Locate the cell with the specified text and output its [X, Y] center coordinate. 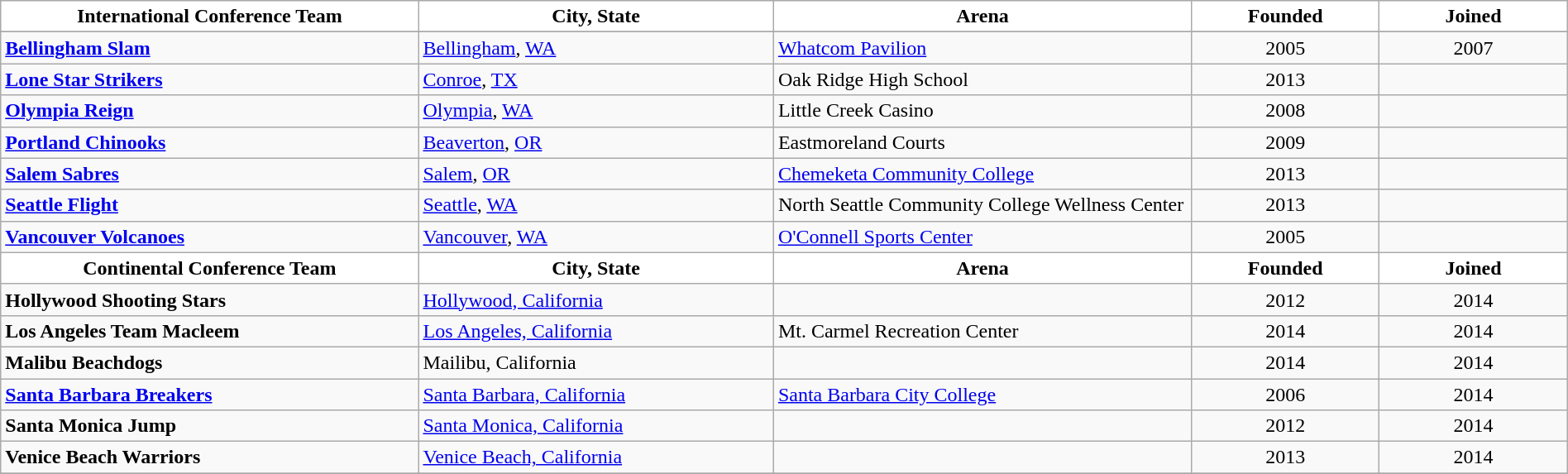
2006 [1285, 395]
Los Angeles Team Macleem [210, 331]
Salem, OR [595, 174]
Santa Monica Jump [210, 426]
Venice Beach, California [595, 457]
Salem Sabres [210, 174]
Continental Conference Team [210, 268]
Chemeketa Community College [982, 174]
Seattle, WA [595, 205]
2007 [1474, 48]
Conroe, TX [595, 79]
Santa Barbara, California [595, 395]
Hollywood Shooting Stars [210, 299]
Little Creek Casino [982, 111]
Santa Barbara City College [982, 395]
Mt. Carmel Recreation Center [982, 331]
2009 [1285, 142]
Los Angeles, California [595, 331]
2008 [1285, 111]
Vancouver, WA [595, 237]
Santa Monica, California [595, 426]
Eastmoreland Courts [982, 142]
Santa Barbara Breakers [210, 395]
Olympia, WA [595, 111]
Lone Star Strikers [210, 79]
Oak Ridge High School [982, 79]
Bellingham Slam [210, 48]
North Seattle Community College Wellness Center [982, 205]
Whatcom Pavilion [982, 48]
Vancouver Volcanoes [210, 237]
Olympia Reign [210, 111]
Seattle Flight [210, 205]
Bellingham, WA [595, 48]
Beaverton, OR [595, 142]
International Conference Team [210, 17]
Hollywood, California [595, 299]
Malibu Beachdogs [210, 362]
Portland Chinooks [210, 142]
Mailibu, California [595, 362]
O'Connell Sports Center [982, 237]
Venice Beach Warriors [210, 457]
